Return the (X, Y) coordinate for the center point of the cell that contains the specified text.  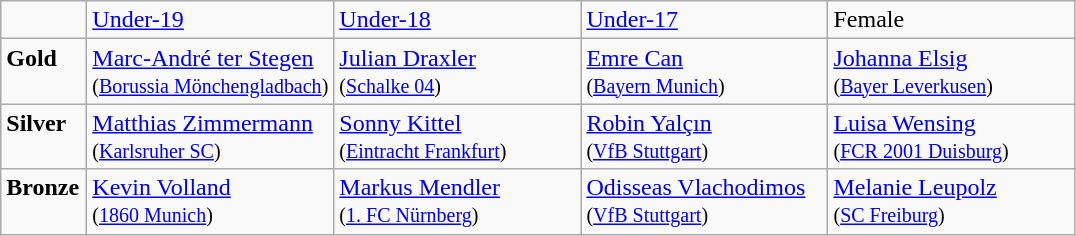
Under-19 (210, 20)
Emre Can (Bayern Munich) (704, 72)
Julian Draxler(Schalke 04) (458, 72)
Melanie Leupolz (SC Freiburg) (952, 202)
Bronze (44, 202)
Markus Mendler (1. FC Nürnberg) (458, 202)
Female (952, 20)
Gold (44, 72)
Under-18 (458, 20)
Matthias Zimmermann (Karlsruher SC) (210, 136)
Johanna Elsig (Bayer Leverkusen) (952, 72)
Under-17 (704, 20)
Kevin Volland (1860 Munich) (210, 202)
Luisa Wensing (FCR 2001 Duisburg) (952, 136)
Marc-André ter Stegen (Borussia Mönchengladbach) (210, 72)
Sonny Kittel (Eintracht Frankfurt) (458, 136)
Silver (44, 136)
Robin Yalçın (VfB Stuttgart) (704, 136)
Odisseas Vlachodimos (VfB Stuttgart) (704, 202)
